Capture the cell that displays the provided text and extract its (X, Y) central coordinate. 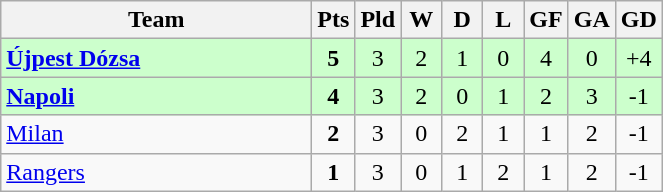
Team (156, 20)
+4 (638, 58)
Napoli (156, 96)
GA (592, 20)
5 (334, 58)
W (422, 20)
Pts (334, 20)
GD (638, 20)
Pld (378, 20)
L (504, 20)
GF (546, 20)
Milan (156, 134)
D (462, 20)
Újpest Dózsa (156, 58)
Rangers (156, 172)
